Capture the cell that displays the provided text and extract its [x, y] central coordinate. 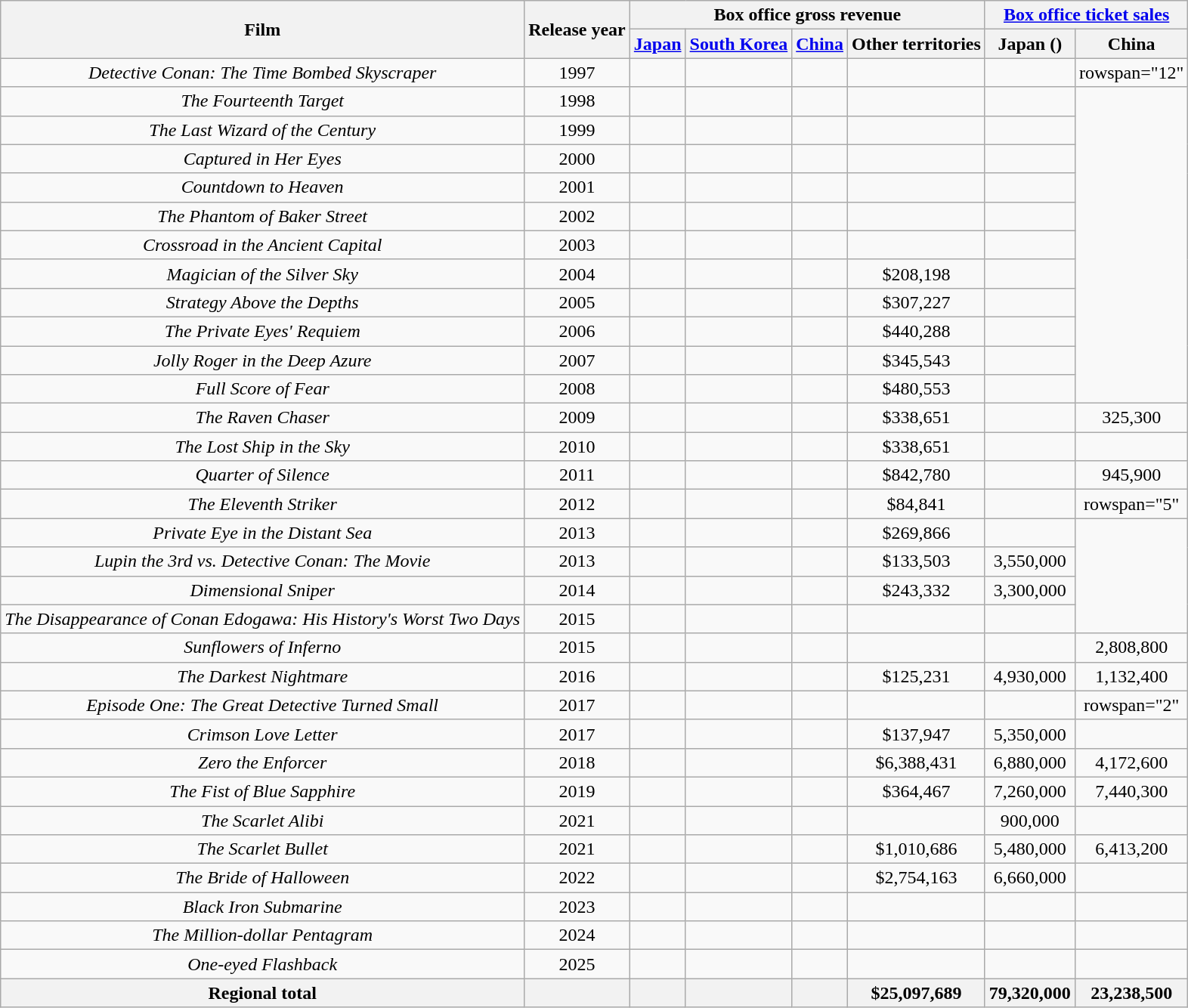
Box office gross revenue [807, 15]
The Private Eyes' Requiem [263, 331]
2001 [577, 187]
Other territories [916, 44]
$125,231 [916, 676]
The Fist of Blue Sapphire [263, 791]
1999 [577, 130]
6,413,200 [1131, 849]
$269,866 [916, 533]
$6,388,431 [916, 762]
The Scarlet Bullet [263, 849]
$2,754,163 [916, 878]
Regional total [263, 993]
$345,543 [916, 360]
The Million-dollar Pentagram [263, 935]
$364,467 [916, 791]
rowspan="2" [1131, 705]
Box office ticket sales [1087, 15]
2012 [577, 504]
2025 [577, 964]
2011 [577, 475]
2007 [577, 360]
7,260,000 [1029, 791]
One-eyed Flashback [263, 964]
$208,198 [916, 274]
Countdown to Heaven [263, 187]
Film [263, 29]
The Last Wizard of the Century [263, 130]
Full Score of Fear [263, 389]
Strategy Above the Depths [263, 302]
Japan [657, 44]
Crossroad in the Ancient Capital [263, 245]
2024 [577, 935]
The Disappearance of Conan Edogawa: His History's Worst Two Days [263, 619]
2019 [577, 791]
2004 [577, 274]
2002 [577, 216]
2008 [577, 389]
325,300 [1131, 418]
$133,503 [916, 561]
2016 [577, 676]
Japan () [1029, 44]
Black Iron Submarine [263, 907]
3,300,000 [1029, 590]
Lupin the 3rd vs. Detective Conan: The Movie [263, 561]
6,880,000 [1029, 762]
4,172,600 [1131, 762]
The Scarlet Alibi [263, 820]
3,550,000 [1029, 561]
The Raven Chaser [263, 418]
Sunflowers of Inferno [263, 648]
Private Eye in the Distant Sea [263, 533]
2023 [577, 907]
$480,553 [916, 389]
$440,288 [916, 331]
The Eleventh Striker [263, 504]
900,000 [1029, 820]
Magician of the Silver Sky [263, 274]
Episode One: The Great Detective Turned Small [263, 705]
The Fourteenth Target [263, 101]
2018 [577, 762]
$307,227 [916, 302]
The Darkest Nightmare [263, 676]
1,132,400 [1131, 676]
2009 [577, 418]
rowspan="12" [1131, 73]
1998 [577, 101]
2,808,800 [1131, 648]
The Lost Ship in the Sky [263, 447]
6,660,000 [1029, 878]
rowspan="5" [1131, 504]
1997 [577, 73]
Crimson Love Letter [263, 734]
$1,010,686 [916, 849]
2000 [577, 159]
79,320,000 [1029, 993]
23,238,500 [1131, 993]
Captured in Her Eyes [263, 159]
Detective Conan: The Time Bombed Skyscraper [263, 73]
2014 [577, 590]
2006 [577, 331]
The Bride of Halloween [263, 878]
Quarter of Silence [263, 475]
Dimensional Sniper [263, 590]
2010 [577, 447]
Zero the Enforcer [263, 762]
$25,097,689 [916, 993]
The Phantom of Baker Street [263, 216]
7,440,300 [1131, 791]
2022 [577, 878]
945,900 [1131, 475]
Jolly Roger in the Deep Azure [263, 360]
$137,947 [916, 734]
5,350,000 [1029, 734]
$243,332 [916, 590]
$842,780 [916, 475]
5,480,000 [1029, 849]
$84,841 [916, 504]
2003 [577, 245]
South Korea [739, 44]
2005 [577, 302]
Release year [577, 29]
4,930,000 [1029, 676]
